Search for the cell housing the specified text and yield its [X, Y] center coordinate. 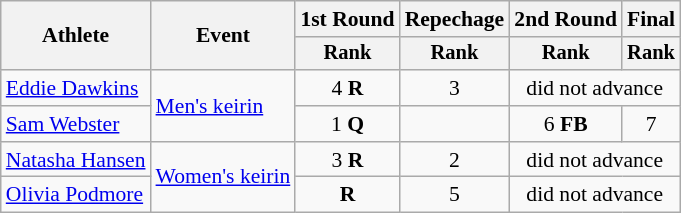
1 Q [347, 124]
Natasha Hansen [76, 160]
2nd Round [566, 19]
6 FB [566, 124]
1st Round [347, 19]
Repechage [455, 19]
3 R [347, 160]
Women's keirin [224, 178]
3 [455, 88]
7 [651, 124]
Men's keirin [224, 106]
2 [455, 160]
4 R [347, 88]
Event [224, 36]
Sam Webster [76, 124]
Final [651, 19]
5 [455, 195]
R [347, 195]
Eddie Dawkins [76, 88]
Athlete [76, 36]
Olivia Podmore [76, 195]
